Pinpoint the cell where the given text exists, returning its [X, Y] midpoint coordinate. 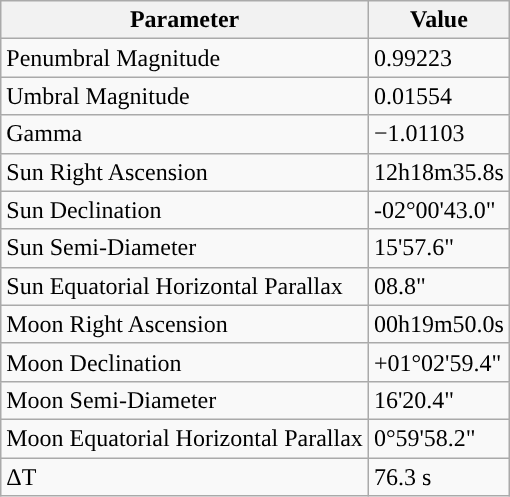
Gamma [185, 134]
16'20.4" [438, 400]
+01°02'59.4" [438, 362]
0.99223 [438, 58]
Sun Declination [185, 210]
08.8" [438, 286]
Moon Right Ascension [185, 324]
Sun Semi-Diameter [185, 248]
12h18m35.8s [438, 172]
Value [438, 20]
00h19m50.0s [438, 324]
ΔT [185, 477]
Penumbral Magnitude [185, 58]
Umbral Magnitude [185, 96]
-02°00'43.0" [438, 210]
Parameter [185, 20]
Sun Equatorial Horizontal Parallax [185, 286]
Moon Declination [185, 362]
76.3 s [438, 477]
Moon Semi-Diameter [185, 400]
0°59'58.2" [438, 438]
15'57.6" [438, 248]
Moon Equatorial Horizontal Parallax [185, 438]
Sun Right Ascension [185, 172]
−1.01103 [438, 134]
0.01554 [438, 96]
